Extract the [X, Y] coordinate from the center of the cell holding the provided text.  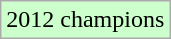
2012 champions [86, 20]
